Find where the given text appears and provide that cell's center as [x, y] coordinate. 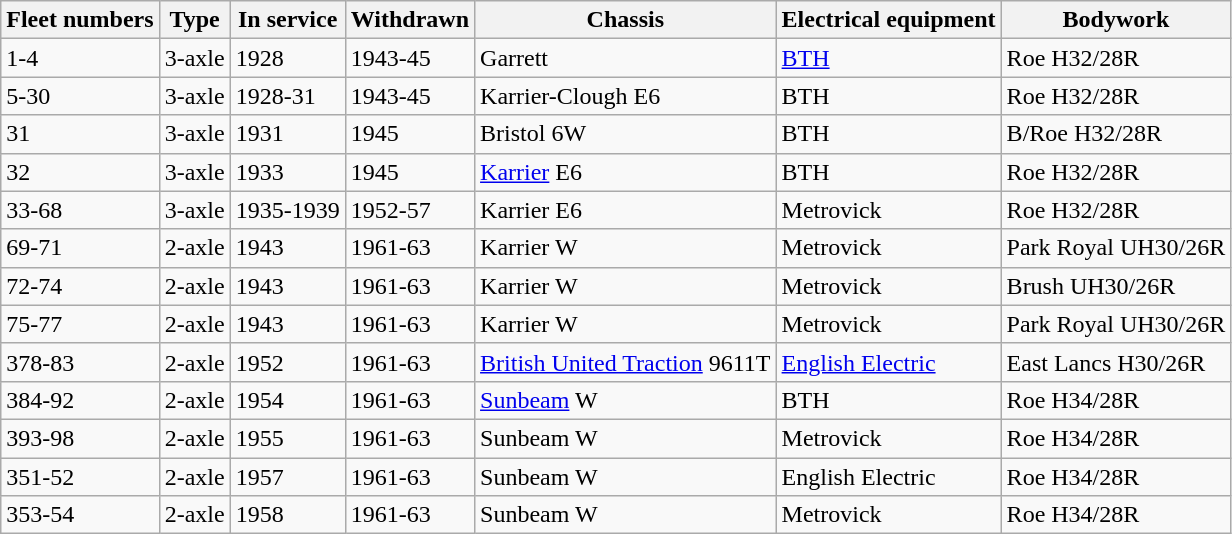
In service [288, 20]
East Lancs H30/26R [1116, 362]
72-74 [80, 286]
Electrical equipment [888, 20]
1935-1939 [288, 210]
351-52 [80, 477]
Bodywork [1116, 20]
1928-31 [288, 96]
1931 [288, 134]
Withdrawn [410, 20]
75-77 [80, 324]
1952 [288, 362]
32 [80, 172]
Brush UH30/26R [1116, 286]
1957 [288, 477]
Karrier-Clough E6 [626, 96]
1928 [288, 58]
Garrett [626, 58]
1958 [288, 515]
378-83 [80, 362]
British United Traction 9611T [626, 362]
1955 [288, 438]
1-4 [80, 58]
Fleet numbers [80, 20]
1952-57 [410, 210]
33-68 [80, 210]
1933 [288, 172]
31 [80, 134]
69-71 [80, 248]
384-92 [80, 400]
1954 [288, 400]
Chassis [626, 20]
B/Roe H32/28R [1116, 134]
Type [194, 20]
Bristol 6W [626, 134]
353-54 [80, 515]
5-30 [80, 96]
393-98 [80, 438]
